Search for the cell housing the specified text and yield its (x, y) center coordinate. 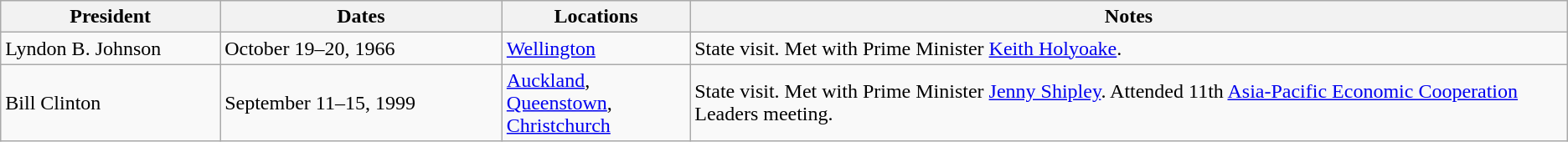
State visit. Met with Prime Minister Jenny Shipley. Attended 11th Asia-Pacific Economic Cooperation Leaders meeting. (1129, 103)
Dates (362, 17)
Notes (1129, 17)
September 11–15, 1999 (362, 103)
State visit. Met with Prime Minister Keith Holyoake. (1129, 48)
October 19–20, 1966 (362, 48)
Locations (596, 17)
Bill Clinton (111, 103)
Wellington (596, 48)
President (111, 17)
Lyndon B. Johnson (111, 48)
Auckland, Queenstown, Christchurch (596, 103)
